Find where the given text appears and provide that cell's center as (x, y) coordinate. 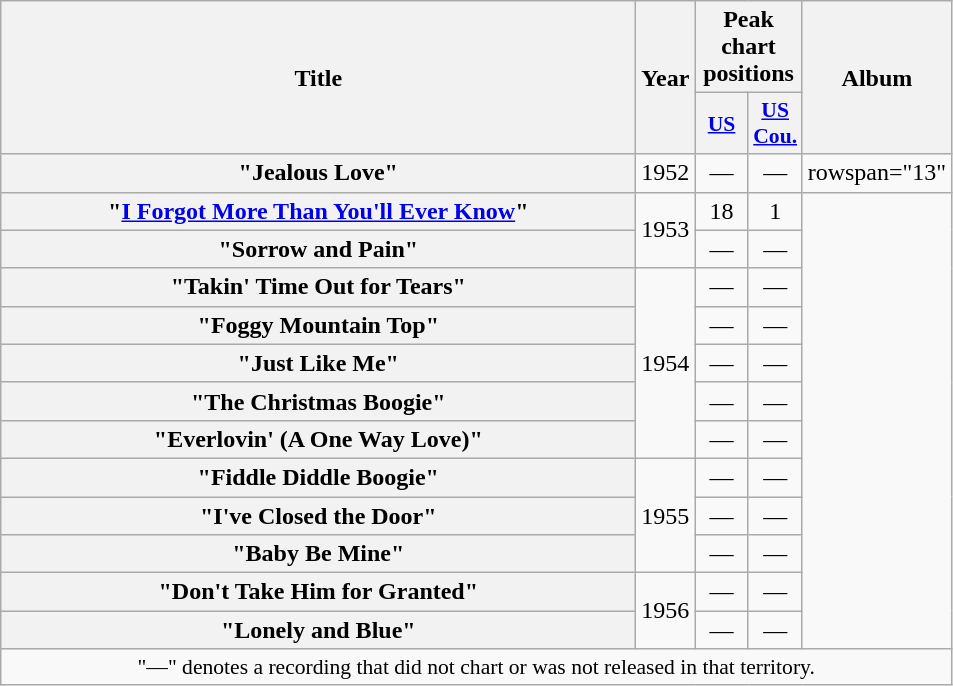
1954 (666, 363)
"Baby Be Mine" (318, 554)
"Everlovin' (A One Way Love)" (318, 439)
US (722, 124)
1955 (666, 515)
"Sorrow and Pain" (318, 249)
1952 (666, 173)
"I Forgot More Than You'll Ever Know" (318, 211)
Year (666, 78)
"—" denotes a recording that did not chart or was not released in that territory. (476, 667)
"Lonely and Blue" (318, 630)
"The Christmas Boogie" (318, 401)
rowspan="13" (877, 173)
"Don't Take Him for Granted" (318, 592)
"Just Like Me" (318, 363)
18 (722, 211)
"Jealous Love" (318, 173)
Title (318, 78)
"I've Closed the Door" (318, 515)
"Fiddle Diddle Boogie" (318, 477)
Peak chartpositions (748, 47)
USCou. (775, 124)
1956 (666, 611)
Album (877, 78)
1953 (666, 230)
"Takin' Time Out for Tears" (318, 287)
1 (775, 211)
"Foggy Mountain Top" (318, 325)
